Determine the (x, y) coordinate at the center of the cell enclosing the given text.  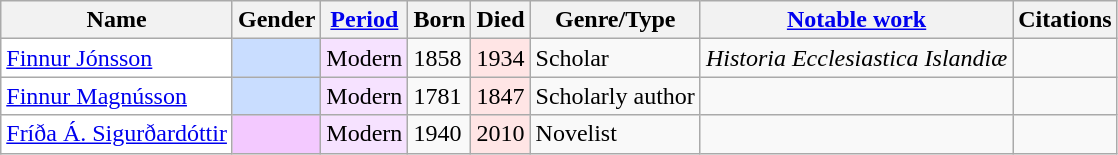
2010 (500, 134)
1847 (500, 96)
Notable work (856, 20)
1940 (440, 134)
1858 (440, 58)
Historia Ecclesiastica Islandiæ (856, 58)
Scholar (615, 58)
Born (440, 20)
Period (364, 20)
Finnur Magnússon (117, 96)
1934 (500, 58)
Gender (276, 20)
Finnur Jónsson (117, 58)
Scholarly author (615, 96)
1781 (440, 96)
Genre/Type (615, 20)
Citations (1065, 20)
Name (117, 20)
Died (500, 20)
Fríða Á. Sigurðardóttir (117, 134)
Novelist (615, 134)
